Determine the (x, y) coordinate at the center of the cell enclosing the given text.  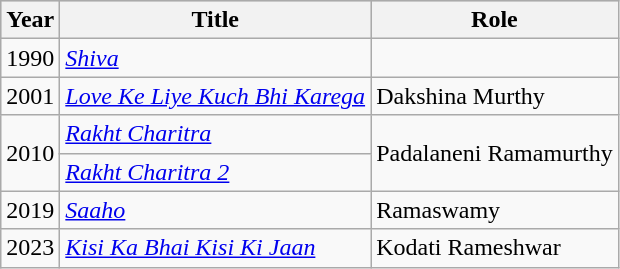
2023 (30, 248)
Rakht Charitra (216, 134)
1990 (30, 58)
Kisi Ka Bhai Kisi Ki Jaan (216, 248)
Saaho (216, 210)
Rakht Charitra 2 (216, 172)
Ramaswamy (495, 210)
Padalaneni Ramamurthy (495, 153)
Year (30, 20)
2010 (30, 153)
Love Ke Liye Kuch Bhi Karega (216, 96)
2019 (30, 210)
Dakshina Murthy (495, 96)
Kodati Rameshwar (495, 248)
Shiva (216, 58)
Role (495, 20)
Title (216, 20)
2001 (30, 96)
